Pinpoint the cell where the given text exists, returning its [x, y] midpoint coordinate. 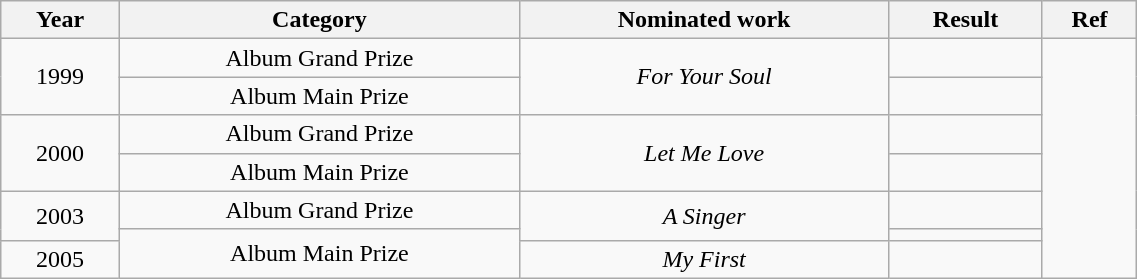
Result [966, 20]
2003 [60, 216]
Nominated work [704, 20]
A Singer [704, 216]
Category [319, 20]
Ref [1090, 20]
Year [60, 20]
1999 [60, 77]
2000 [60, 153]
2005 [60, 259]
My First [704, 259]
Let Me Love [704, 153]
For Your Soul [704, 77]
